Extract the [x, y] coordinate from the center of the cell holding the provided text.  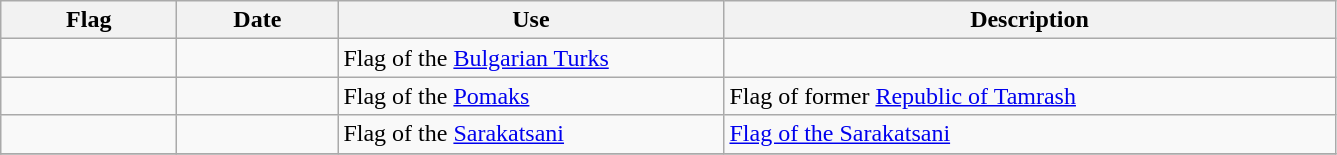
Description [1030, 20]
Flag of former Republic of Tamrash [1030, 96]
Date [258, 20]
Flag of the Bulgarian Turks [531, 58]
Use [531, 20]
Flag of the Pomaks [531, 96]
Flag [89, 20]
